Scan for the cell matching the given text and deliver its (X, Y) coordinate at center. 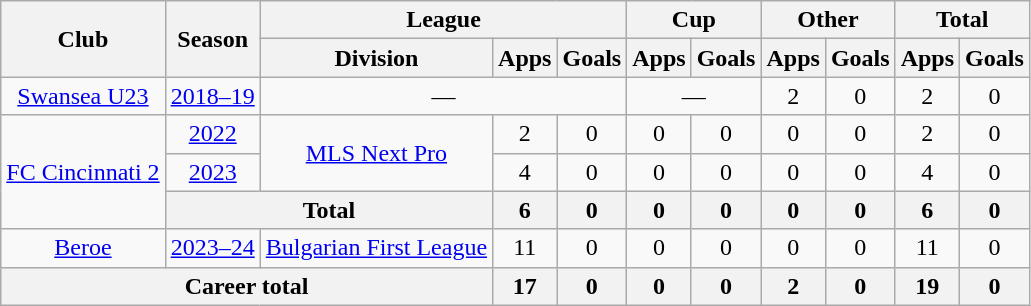
2022 (212, 134)
19 (927, 286)
Division (376, 58)
League (444, 20)
FC Cincinnati 2 (83, 172)
Cup (694, 20)
MLS Next Pro (376, 153)
Club (83, 39)
Career total (247, 286)
2023 (212, 172)
2023–24 (212, 248)
Other (828, 20)
17 (525, 286)
Season (212, 39)
2018–19 (212, 96)
Beroe (83, 248)
Swansea U23 (83, 96)
Bulgarian First League (376, 248)
